Determine the [x, y] coordinate at the center of the cell enclosing the given text.  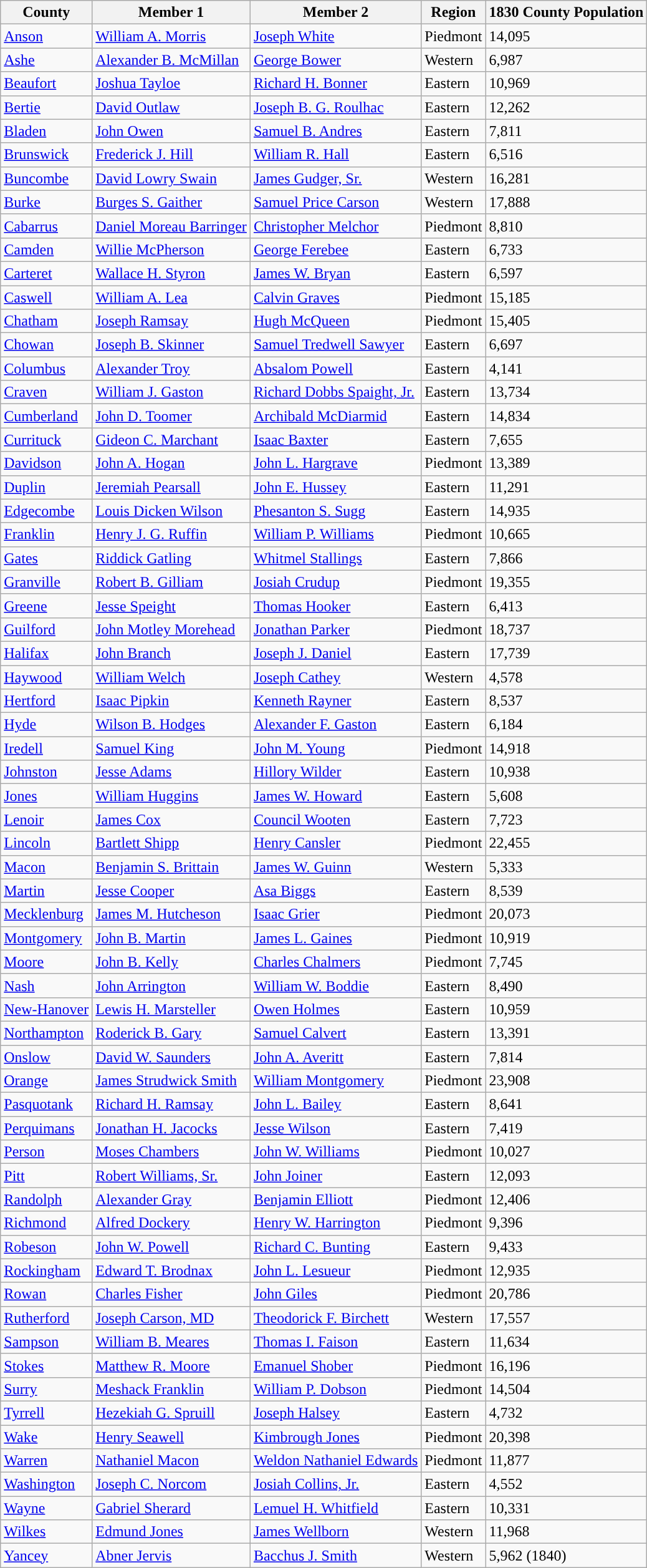
Alexander B. McMillan [171, 60]
Robert Williams, Sr. [171, 1176]
Jesse Speight [171, 606]
Isaac Baxter [335, 440]
James L. Gaines [335, 938]
Yancey [46, 1556]
Jonathan Parker [335, 629]
Stokes [46, 1365]
Lincoln [46, 843]
Iredell [46, 748]
Pasquotank [46, 1105]
6,733 [566, 249]
William J. Gaston [171, 392]
William Huggins [171, 796]
Daniel Moreau Barringer [171, 226]
David W. Saunders [171, 1057]
12,093 [566, 1176]
Beaufort [46, 84]
John Owen [171, 131]
Hyde [46, 725]
Joseph Ramsay [171, 321]
Samuel Calvert [335, 1033]
7,745 [566, 962]
8,539 [566, 891]
William A. Lea [171, 298]
8,810 [566, 226]
Calvin Graves [335, 298]
Jesse Adams [171, 772]
Robert B. Gilliam [171, 582]
19,355 [566, 582]
Edgecombe [46, 511]
5,962 (1840) [566, 1556]
Wake [46, 1436]
Lewis H. Marsteller [171, 1009]
John Motley Morehead [171, 629]
20,786 [566, 1294]
7,811 [566, 131]
Alexander Gray [171, 1199]
20,398 [566, 1436]
Roderick B. Gary [171, 1033]
John Giles [335, 1294]
Burges S. Gaither [171, 202]
Emanuel Shober [335, 1365]
Moses Chambers [171, 1152]
16,196 [566, 1365]
12,406 [566, 1199]
James M. Hutcheson [171, 914]
Asa Biggs [335, 891]
10,919 [566, 938]
4,578 [566, 677]
13,391 [566, 1033]
Craven [46, 392]
1830 County Population [566, 12]
Henry J. G. Ruffin [171, 535]
Caswell [46, 298]
17,739 [566, 653]
9,396 [566, 1223]
Absalom Powell [335, 369]
Carteret [46, 273]
10,331 [566, 1508]
7,866 [566, 558]
Phesanton S. Sugg [335, 511]
County [46, 12]
Granville [46, 582]
James W. Howard [335, 796]
John B. Martin [171, 938]
John M. Young [335, 748]
Bertie [46, 107]
Rowan [46, 1294]
John W. Williams [335, 1152]
Henry W. Harrington [335, 1223]
Hertford [46, 701]
10,969 [566, 84]
Cumberland [46, 416]
Henry Cansler [335, 843]
Joseph J. Daniel [335, 653]
Hugh McQueen [335, 321]
6,516 [566, 155]
Surry [46, 1389]
John L. Bailey [335, 1105]
Camden [46, 249]
George Ferebee [335, 249]
Matthew R. Moore [171, 1365]
Weldon Nathaniel Edwards [335, 1461]
12,262 [566, 107]
Riddick Gatling [171, 558]
Joseph White [335, 36]
11,877 [566, 1461]
Duplin [46, 487]
John B. Kelly [171, 962]
14,504 [566, 1389]
Wilson B. Hodges [171, 725]
Charles Fisher [171, 1294]
Rutherford [46, 1318]
Whitmel Stallings [335, 558]
Wallace H. Styron [171, 273]
William P. Williams [335, 535]
William P. Dobson [335, 1389]
Perquimans [46, 1128]
Joseph Halsey [335, 1413]
Thomas I. Faison [335, 1342]
Theodorick F. Birchett [335, 1318]
David Outlaw [171, 107]
Richard H. Ramsay [171, 1105]
John D. Toomer [171, 416]
6,987 [566, 60]
James W. Guinn [335, 867]
Richard H. Bonner [335, 84]
Nathaniel Macon [171, 1461]
Owen Holmes [335, 1009]
Bacchus J. Smith [335, 1556]
20,073 [566, 914]
Macon [46, 867]
John W. Powell [171, 1247]
William W. Boddie [335, 985]
Bartlett Shipp [171, 843]
Warren [46, 1461]
Samuel King [171, 748]
Columbus [46, 369]
Haywood [46, 677]
Person [46, 1152]
14,834 [566, 416]
Currituck [46, 440]
Washington [46, 1484]
Jesse Cooper [171, 891]
John A. Averitt [335, 1057]
Bladen [46, 131]
Member 1 [171, 12]
James Gudger, Sr. [335, 178]
Randolph [46, 1199]
William Montgomery [335, 1081]
Alexander Troy [171, 369]
John A. Hogan [171, 463]
Joseph Cathey [335, 677]
Robeson [46, 1247]
Gideon C. Marchant [171, 440]
Archibald McDiarmid [335, 416]
Alfred Dockery [171, 1223]
Hillory Wilder [335, 772]
17,557 [566, 1318]
16,281 [566, 178]
5,608 [566, 796]
Member 2 [335, 12]
7,814 [566, 1057]
Guilford [46, 629]
John L. Lesueur [335, 1270]
Davidson [46, 463]
17,888 [566, 202]
Chatham [46, 321]
15,185 [566, 298]
Buncombe [46, 178]
4,141 [566, 369]
New-Hanover [46, 1009]
John E. Hussey [335, 487]
Gabriel Sherard [171, 1508]
Tyrrell [46, 1413]
13,734 [566, 392]
Richard Dobbs Spaight, Jr. [335, 392]
Wilkes [46, 1532]
Samuel Tredwell Sawyer [335, 345]
Hezekiah G. Spruill [171, 1413]
Martin [46, 891]
James Wellborn [335, 1532]
Pitt [46, 1176]
Joseph B. G. Roulhac [335, 107]
18,737 [566, 629]
Jeremiah Pearsall [171, 487]
Edmund Jones [171, 1532]
John Joiner [335, 1176]
Onslow [46, 1057]
Mecklenburg [46, 914]
11,968 [566, 1532]
Council Wooten [335, 820]
Jones [46, 796]
Joseph Carson, MD [171, 1318]
Edward T. Brodnax [171, 1270]
Nash [46, 985]
Jesse Wilson [335, 1128]
Orange [46, 1081]
Lenoir [46, 820]
10,938 [566, 772]
John Arrington [171, 985]
Kenneth Rayner [335, 701]
11,291 [566, 487]
Josiah Collins, Jr. [335, 1484]
George Bower [335, 60]
Benjamin S. Brittain [171, 867]
6,597 [566, 273]
Abner Jervis [171, 1556]
Greene [46, 606]
14,935 [566, 511]
Charles Chalmers [335, 962]
Rockingham [46, 1270]
13,389 [566, 463]
Gates [46, 558]
10,665 [566, 535]
William A. Morris [171, 36]
Burke [46, 202]
James W. Bryan [335, 273]
8,537 [566, 701]
Louis Dicken Wilson [171, 511]
15,405 [566, 321]
William Welch [171, 677]
6,697 [566, 345]
7,655 [566, 440]
Cabarrus [46, 226]
14,095 [566, 36]
Sampson [46, 1342]
Benjamin Elliott [335, 1199]
Anson [46, 36]
Kimbrough Jones [335, 1436]
6,413 [566, 606]
Willie McPherson [171, 249]
William B. Meares [171, 1342]
9,433 [566, 1247]
6,184 [566, 725]
Joseph C. Norcom [171, 1484]
Christopher Melchor [335, 226]
Isaac Grier [335, 914]
10,959 [566, 1009]
Region [454, 12]
8,641 [566, 1105]
Samuel Price Carson [335, 202]
Josiah Crudup [335, 582]
Meshack Franklin [171, 1389]
22,455 [566, 843]
23,908 [566, 1081]
11,634 [566, 1342]
James Strudwick Smith [171, 1081]
Thomas Hooker [335, 606]
Northampton [46, 1033]
William R. Hall [335, 155]
Samuel B. Andres [335, 131]
Brunswick [46, 155]
5,333 [566, 867]
James Cox [171, 820]
4,552 [566, 1484]
4,732 [566, 1413]
Joseph B. Skinner [171, 345]
Halifax [46, 653]
10,027 [566, 1152]
Wayne [46, 1508]
Alexander F. Gaston [335, 725]
John Branch [171, 653]
7,723 [566, 820]
Moore [46, 962]
John L. Hargrave [335, 463]
8,490 [566, 985]
Chowan [46, 345]
12,935 [566, 1270]
Montgomery [46, 938]
Johnston [46, 772]
14,918 [566, 748]
Frederick J. Hill [171, 155]
Richmond [46, 1223]
Richard C. Bunting [335, 1247]
Lemuel H. Whitfield [335, 1508]
7,419 [566, 1128]
Jonathan H. Jacocks [171, 1128]
Franklin [46, 535]
Isaac Pipkin [171, 701]
Henry Seawell [171, 1436]
Ashe [46, 60]
Joshua Tayloe [171, 84]
David Lowry Swain [171, 178]
